Extract the (X, Y) coordinate from the center of the cell holding the provided text.  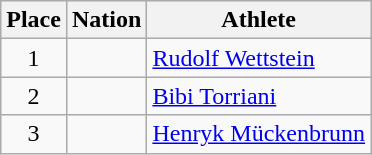
1 (34, 58)
Bibi Torriani (259, 96)
Henryk Mückenbrunn (259, 134)
Rudolf Wettstein (259, 58)
Place (34, 20)
3 (34, 134)
2 (34, 96)
Nation (106, 20)
Athlete (259, 20)
